Find where the given text appears and provide that cell's center as [X, Y] coordinate. 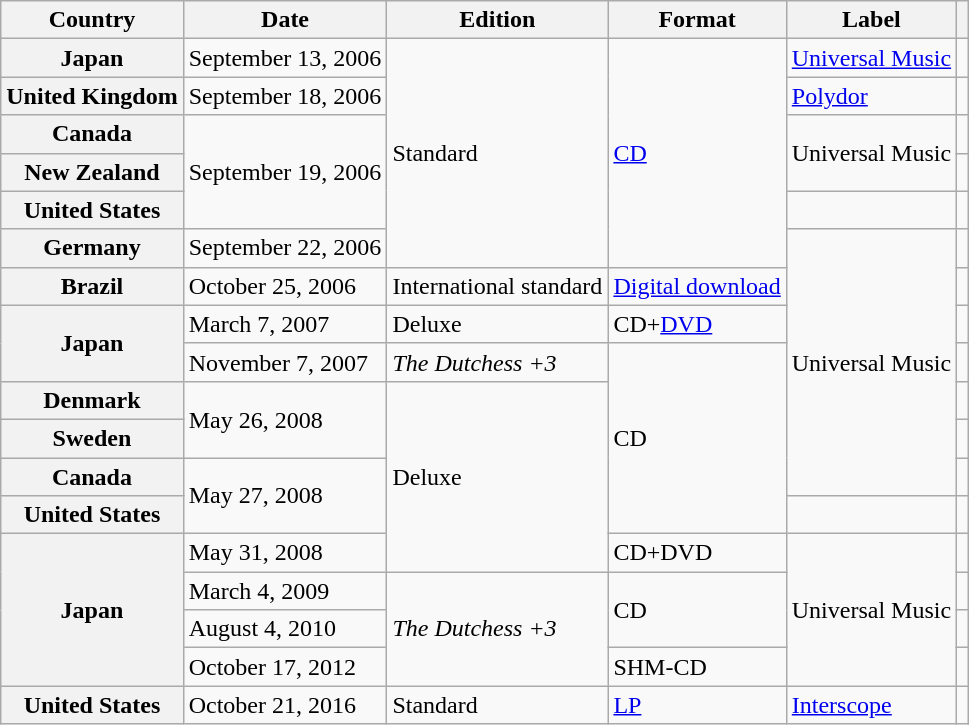
Polydor [871, 96]
September 18, 2006 [285, 96]
Format [697, 20]
New Zealand [92, 172]
Country [92, 20]
Interscope [871, 705]
March 7, 2007 [285, 324]
October 25, 2006 [285, 286]
Digital download [697, 286]
Denmark [92, 400]
Brazil [92, 286]
SHM-CD [697, 667]
March 4, 2009 [285, 591]
May 27, 2008 [285, 496]
August 4, 2010 [285, 629]
September 13, 2006 [285, 58]
October 17, 2012 [285, 667]
September 22, 2006 [285, 248]
Sweden [92, 438]
May 26, 2008 [285, 419]
Germany [92, 248]
United Kingdom [92, 96]
Edition [498, 20]
Label [871, 20]
October 21, 2016 [285, 705]
LP [697, 705]
Date [285, 20]
May 31, 2008 [285, 553]
International standard [498, 286]
November 7, 2007 [285, 362]
September 19, 2006 [285, 172]
